Pinpoint the cell where the given text exists, returning its (x, y) midpoint coordinate. 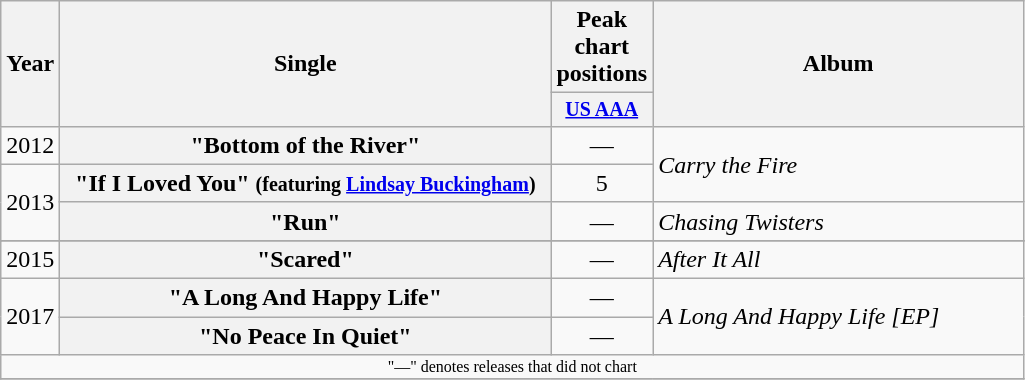
2017 (30, 317)
"Scared" (306, 259)
Carry the Fire (838, 164)
Chasing Twisters (838, 221)
"A Long And Happy Life" (306, 298)
2015 (30, 259)
"If I Loved You" (featuring Lindsay Buckingham) (306, 183)
Peak chart positions (602, 47)
"Run" (306, 221)
A Long And Happy Life [EP] (838, 317)
Year (30, 64)
2012 (30, 145)
2013 (30, 202)
"—" denotes releases that did not chart (512, 367)
Album (838, 64)
"No Peace In Quiet" (306, 336)
5 (602, 183)
Single (306, 64)
US AAA (602, 110)
After It All (838, 259)
"Bottom of the River" (306, 145)
